Identify which cell holds the provided text, then report its [x, y] central coordinate. 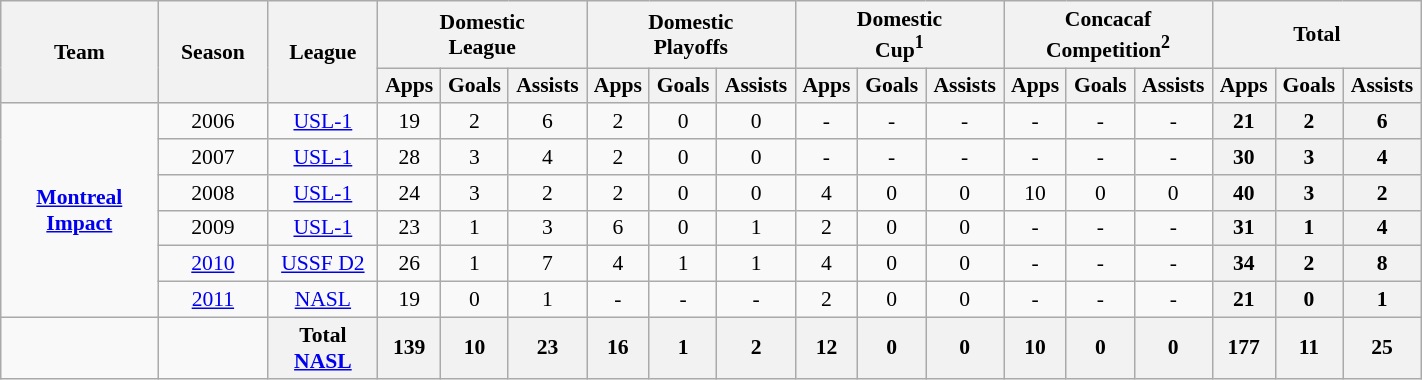
8 [1382, 264]
7 [547, 264]
NASL [323, 300]
Team [80, 52]
2010 [213, 264]
24 [410, 193]
2008 [213, 193]
34 [1244, 264]
177 [1244, 348]
139 [410, 348]
Total NASL [323, 348]
2009 [213, 228]
31 [1244, 228]
25 [1382, 348]
League [323, 52]
2006 [213, 122]
2007 [213, 157]
Total [1316, 34]
26 [410, 264]
USSF D2 [323, 264]
DomesticLeague [482, 34]
16 [618, 348]
28 [410, 157]
30 [1244, 157]
2011 [213, 300]
12 [826, 348]
DomesticPlayoffs [690, 34]
DomesticCup1 [900, 34]
40 [1244, 193]
ConcacafCompetition2 [1108, 34]
Season [213, 52]
Montreal Impact [80, 211]
11 [1309, 348]
